Return (x, y) of the center of cell containing provided text 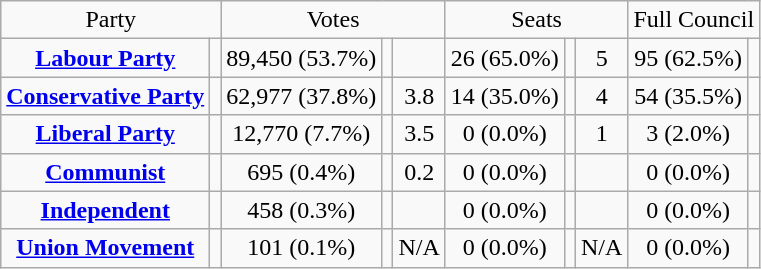
Independent (106, 210)
Seats (536, 20)
14 (35.0%) (504, 96)
Party (111, 20)
1 (601, 134)
5 (601, 58)
12,770 (7.7%) (302, 134)
Full Council (694, 20)
Labour Party (106, 58)
0.2 (419, 172)
62,977 (37.8%) (302, 96)
695 (0.4%) (302, 172)
26 (65.0%) (504, 58)
3 (2.0%) (688, 134)
Communist (106, 172)
95 (62.5%) (688, 58)
89,450 (53.7%) (302, 58)
3.5 (419, 134)
3.8 (419, 96)
4 (601, 96)
458 (0.3%) (302, 210)
Conservative Party (106, 96)
Votes (334, 20)
Union Movement (106, 248)
54 (35.5%) (688, 96)
Liberal Party (106, 134)
101 (0.1%) (302, 248)
